Search for the cell housing the specified text and yield its [X, Y] center coordinate. 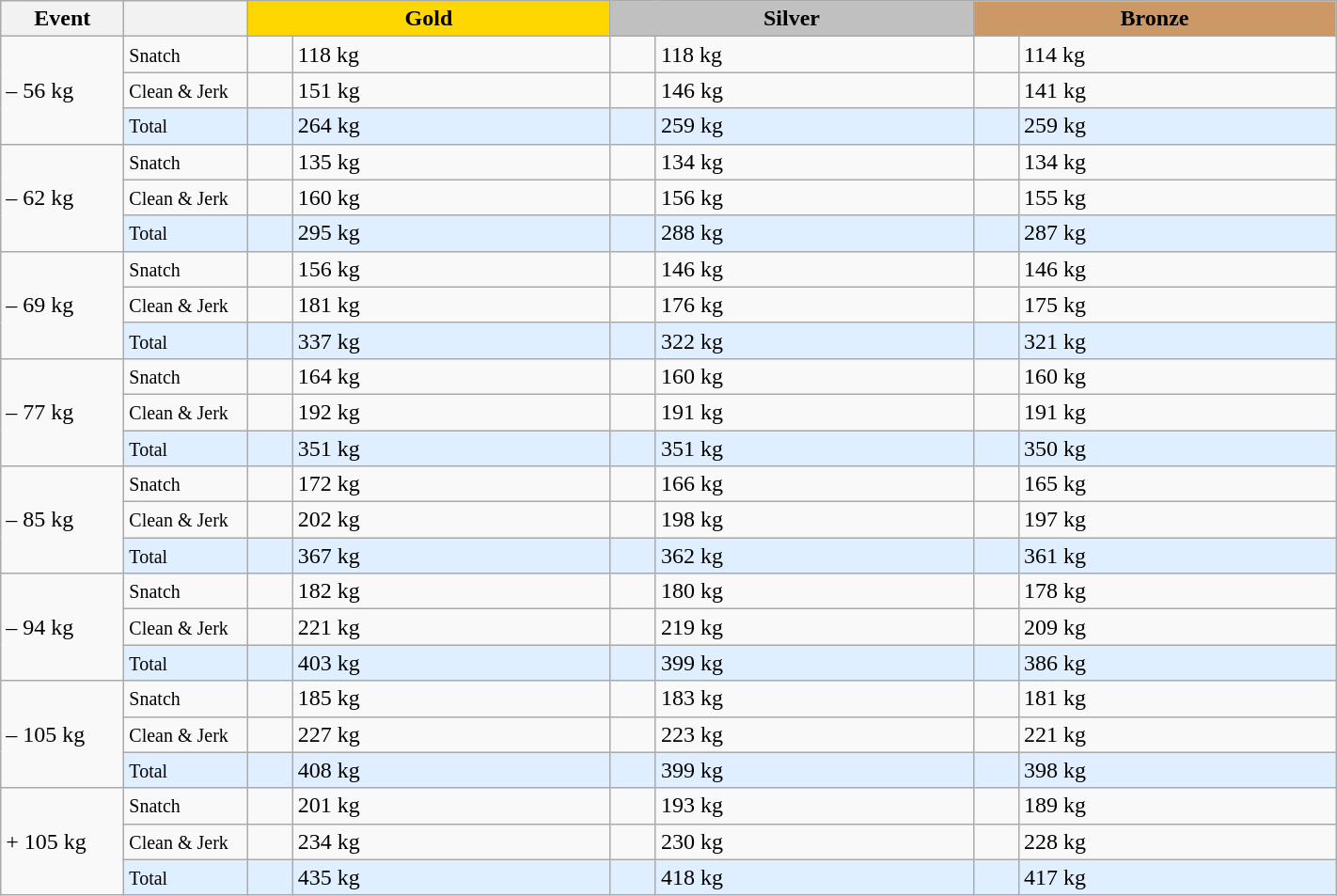
151 kg [451, 90]
367 kg [451, 556]
– 69 kg [62, 305]
155 kg [1177, 197]
Bronze [1155, 19]
361 kg [1177, 556]
178 kg [1177, 591]
192 kg [451, 412]
– 56 kg [62, 90]
227 kg [451, 734]
386 kg [1177, 663]
Gold [429, 19]
172 kg [451, 484]
403 kg [451, 663]
322 kg [814, 340]
Event [62, 19]
223 kg [814, 734]
198 kg [814, 520]
201 kg [451, 806]
164 kg [451, 376]
183 kg [814, 699]
288 kg [814, 233]
– 94 kg [62, 627]
– 62 kg [62, 197]
165 kg [1177, 484]
197 kg [1177, 520]
418 kg [814, 877]
166 kg [814, 484]
182 kg [451, 591]
435 kg [451, 877]
202 kg [451, 520]
287 kg [1177, 233]
295 kg [451, 233]
234 kg [451, 841]
350 kg [1177, 448]
141 kg [1177, 90]
398 kg [1177, 770]
321 kg [1177, 340]
114 kg [1177, 55]
337 kg [451, 340]
176 kg [814, 305]
135 kg [451, 162]
362 kg [814, 556]
209 kg [1177, 627]
228 kg [1177, 841]
193 kg [814, 806]
175 kg [1177, 305]
408 kg [451, 770]
Silver [792, 19]
185 kg [451, 699]
219 kg [814, 627]
180 kg [814, 591]
230 kg [814, 841]
264 kg [451, 126]
189 kg [1177, 806]
417 kg [1177, 877]
+ 105 kg [62, 841]
– 77 kg [62, 412]
– 105 kg [62, 734]
– 85 kg [62, 520]
